Search for the cell housing the specified text and yield its (X, Y) center coordinate. 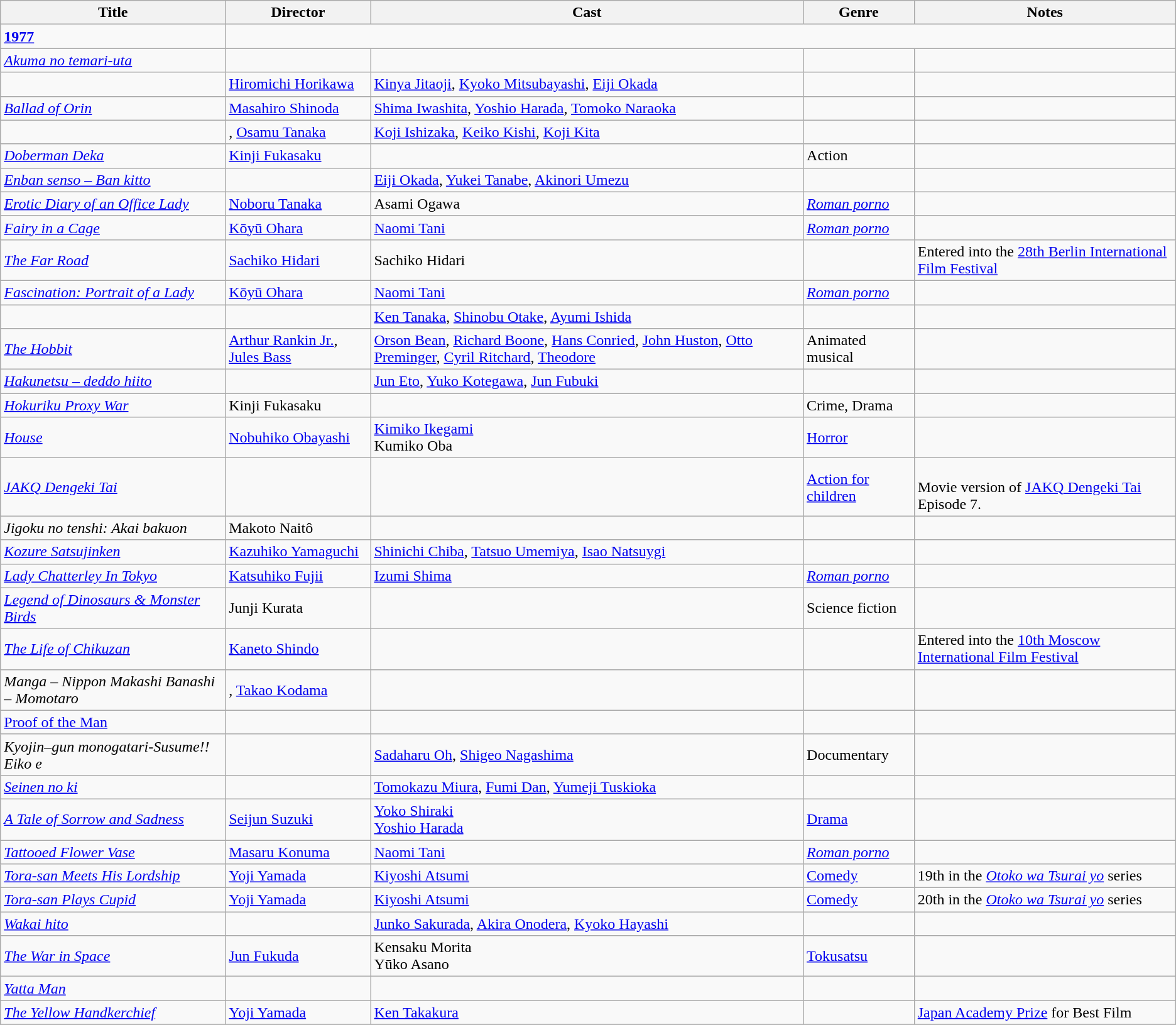
Tora-san Plays Cupid (113, 900)
, Takao Kodama (298, 690)
Enban senso – Ban kitto (113, 180)
Ken Takakura (587, 1012)
Jun Fukuda (298, 956)
The Far Road (113, 260)
Notes (1045, 13)
Akuma no temari-uta (113, 60)
Ken Tanaka, Shinobu Otake, Ayumi Ishida (587, 316)
Tattooed Flower Vase (113, 852)
Doberman Deka (113, 156)
Izumi Shima (587, 576)
Entered into the 10th Moscow International Film Festival (1045, 649)
, Osamu Tanaka (298, 132)
Title (113, 13)
House (113, 437)
Hokuriku Proxy War (113, 405)
Wakai hito (113, 924)
Ballad of Orin (113, 108)
Sadaharu Oh, Shigeo Nagashima (587, 754)
Nobuhiko Obayashi (298, 437)
Tokusatsu (859, 956)
Science fiction (859, 608)
Legend of Dinosaurs & Monster Birds (113, 608)
19th in the Otoko wa Tsurai yo series (1045, 876)
Kensaku MoritaYūko Asano (587, 956)
Tora-san Meets His Lordship (113, 876)
Director (298, 13)
Tomokazu Miura, Fumi Dan, Yumeji Tuskioka (587, 787)
Eiji Okada, Yukei Tanabe, Akinori Umezu (587, 180)
Kaneto Shindo (298, 649)
JAKQ Dengeki Tai (113, 487)
Koji Ishizaka, Keiko Kishi, Koji Kita (587, 132)
Yoko ShirakiYoshio Harada (587, 819)
A Tale of Sorrow and Sadness (113, 819)
Action for children (859, 487)
The War in Space (113, 956)
The Yellow Handkerchief (113, 1012)
Fascination: Portrait of a Lady (113, 292)
Drama (859, 819)
Orson Bean, Richard Boone, Hans Conried, John Huston, Otto Preminger, Cyril Ritchard, Theodore (587, 349)
Japan Academy Prize for Best Film (1045, 1012)
The Hobbit (113, 349)
Hakunetsu – deddo hiito (113, 381)
Kazuhiko Yamaguchi (298, 552)
Seijun Suzuki (298, 819)
Junko Sakurada, Akira Onodera, Kyoko Hayashi (587, 924)
Action (859, 156)
Entered into the 28th Berlin International Film Festival (1045, 260)
Genre (859, 13)
Shinichi Chiba, Tatsuo Umemiya, Isao Natsuygi (587, 552)
Lady Chatterley In Tokyo (113, 576)
Animated musical (859, 349)
1977 (113, 36)
Documentary (859, 754)
Katsuhiko Fujii (298, 576)
Jigoku no tenshi: Akai bakuon (113, 528)
Kyojin–gun monogatari-Susume!! Eiko e (113, 754)
Kinya Jitaoji, Kyoko Mitsubayashi, Eiji Okada (587, 84)
Horror (859, 437)
20th in the Otoko wa Tsurai yo series (1045, 900)
Movie version of JAKQ Dengeki Tai Episode 7. (1045, 487)
Manga – Nippon Makashi Banashi – Momotaro (113, 690)
Shima Iwashita, Yoshio Harada, Tomoko Naraoka (587, 108)
Masahiro Shinoda (298, 108)
Masaru Konuma (298, 852)
Proof of the Man (113, 722)
Erotic Diary of an Office Lady (113, 204)
The Life of Chikuzan (113, 649)
Hiromichi Horikawa (298, 84)
Yatta Man (113, 989)
Asami Ogawa (587, 204)
Arthur Rankin Jr., Jules Bass (298, 349)
Noboru Tanaka (298, 204)
Jun Eto, Yuko Kotegawa, Jun Fubuki (587, 381)
Crime, Drama (859, 405)
Fairy in a Cage (113, 227)
Kimiko IkegamiKumiko Oba (587, 437)
Cast (587, 13)
Makoto Naitô (298, 528)
Junji Kurata (298, 608)
Kozure Satsujinken (113, 552)
Seinen no ki (113, 787)
